Identify which cell holds the provided text, then report its [x, y] central coordinate. 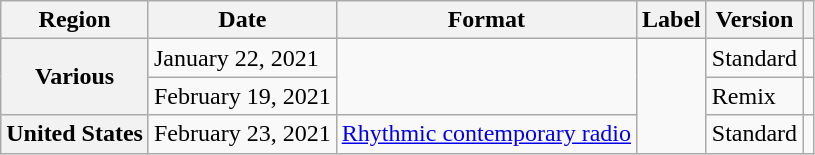
February 23, 2021 [242, 134]
Various [75, 77]
January 22, 2021 [242, 58]
Label [672, 20]
Rhythmic contemporary radio [486, 134]
United States [75, 134]
Remix [754, 96]
Version [754, 20]
Date [242, 20]
February 19, 2021 [242, 96]
Format [486, 20]
Region [75, 20]
